Locate the cell with the specified text and output its (X, Y) center coordinate. 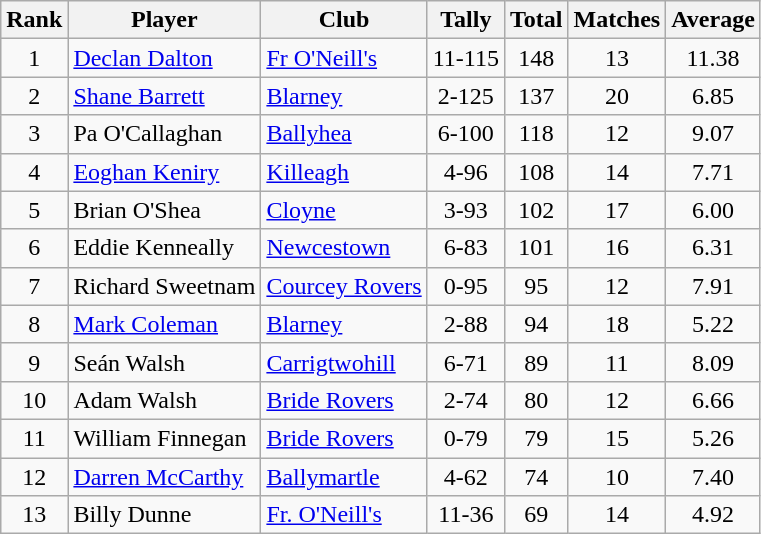
Average (714, 20)
69 (536, 515)
137 (536, 96)
Brian O'Shea (164, 210)
8.09 (714, 362)
2-74 (466, 400)
Fr O'Neill's (344, 58)
20 (617, 96)
0-79 (466, 438)
108 (536, 172)
Eoghan Keniry (164, 172)
79 (536, 438)
4 (34, 172)
Mark Coleman (164, 324)
2 (34, 96)
102 (536, 210)
Killeagh (344, 172)
Eddie Kenneally (164, 248)
Shane Barrett (164, 96)
7.91 (714, 286)
6 (34, 248)
1 (34, 58)
148 (536, 58)
William Finnegan (164, 438)
Club (344, 20)
9 (34, 362)
Richard Sweetnam (164, 286)
7.40 (714, 477)
Ballymartle (344, 477)
95 (536, 286)
Tally (466, 20)
6.31 (714, 248)
5.26 (714, 438)
Matches (617, 20)
Player (164, 20)
16 (617, 248)
4-96 (466, 172)
Total (536, 20)
Seán Walsh (164, 362)
6.85 (714, 96)
Billy Dunne (164, 515)
6-83 (466, 248)
6-100 (466, 134)
6.66 (714, 400)
80 (536, 400)
Ballyhea (344, 134)
4.92 (714, 515)
5 (34, 210)
Darren McCarthy (164, 477)
6.00 (714, 210)
5.22 (714, 324)
Fr. O'Neill's (344, 515)
Courcey Rovers (344, 286)
101 (536, 248)
11.38 (714, 58)
11-36 (466, 515)
Adam Walsh (164, 400)
15 (617, 438)
Pa O'Callaghan (164, 134)
118 (536, 134)
Carrigtwohill (344, 362)
Declan Dalton (164, 58)
3-93 (466, 210)
18 (617, 324)
Newcestown (344, 248)
2-88 (466, 324)
89 (536, 362)
94 (536, 324)
17 (617, 210)
8 (34, 324)
9.07 (714, 134)
2-125 (466, 96)
7 (34, 286)
3 (34, 134)
7.71 (714, 172)
Rank (34, 20)
74 (536, 477)
Cloyne (344, 210)
4-62 (466, 477)
11-115 (466, 58)
0-95 (466, 286)
6-71 (466, 362)
